Return the (x, y) coordinate for the center point of the cell that contains the specified text.  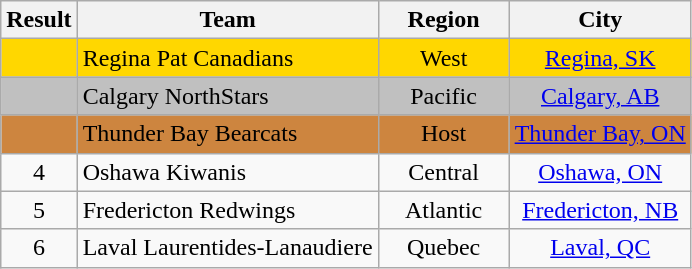
Fredericton, NB (600, 210)
Thunder Bay, ON (600, 134)
Central (444, 172)
Calgary, AB (600, 96)
Regina, SK (600, 58)
Fredericton Redwings (228, 210)
Result (39, 20)
Calgary NorthStars (228, 96)
City (600, 20)
Quebec (444, 248)
Region (444, 20)
Atlantic (444, 210)
Thunder Bay Bearcats (228, 134)
Laval, QC (600, 248)
Host (444, 134)
Laval Laurentides-Lanaudiere (228, 248)
Oshawa Kiwanis (228, 172)
4 (39, 172)
Oshawa, ON (600, 172)
Team (228, 20)
5 (39, 210)
Pacific (444, 96)
Regina Pat Canadians (228, 58)
6 (39, 248)
West (444, 58)
